From the cell containing the given text, extract its center point as (x, y) coordinate. 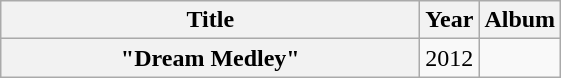
Album (520, 20)
Year (450, 20)
"Dream Medley" (210, 58)
2012 (450, 58)
Title (210, 20)
